Determine the (X, Y) coordinate at the center of the cell enclosing the given text.  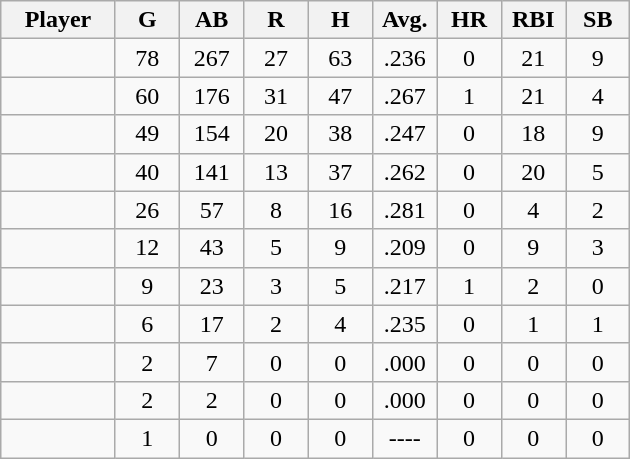
141 (211, 172)
60 (147, 96)
Avg. (404, 20)
18 (533, 134)
13 (276, 172)
37 (340, 172)
267 (211, 58)
23 (211, 286)
8 (276, 210)
31 (276, 96)
78 (147, 58)
.236 (404, 58)
.209 (404, 248)
AB (211, 20)
16 (340, 210)
.281 (404, 210)
HR (469, 20)
26 (147, 210)
.217 (404, 286)
57 (211, 210)
47 (340, 96)
27 (276, 58)
.247 (404, 134)
Player (58, 20)
38 (340, 134)
.262 (404, 172)
.267 (404, 96)
G (147, 20)
49 (147, 134)
RBI (533, 20)
176 (211, 96)
154 (211, 134)
6 (147, 324)
H (340, 20)
.235 (404, 324)
12 (147, 248)
63 (340, 58)
7 (211, 362)
17 (211, 324)
40 (147, 172)
43 (211, 248)
SB (598, 20)
---- (404, 438)
R (276, 20)
